Scan for the cell matching the given text and deliver its [x, y] coordinate at center. 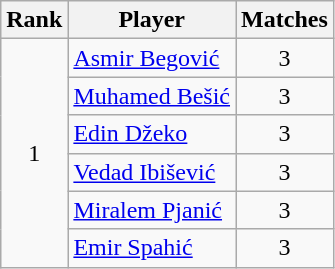
Matches [285, 20]
Vedad Ibišević [152, 172]
1 [34, 153]
Miralem Pjanić [152, 210]
Edin Džeko [152, 134]
Asmir Begović [152, 58]
Muhamed Bešić [152, 96]
Rank [34, 20]
Emir Spahić [152, 248]
Player [152, 20]
